Pinpoint the cell where the given text exists, returning its (x, y) midpoint coordinate. 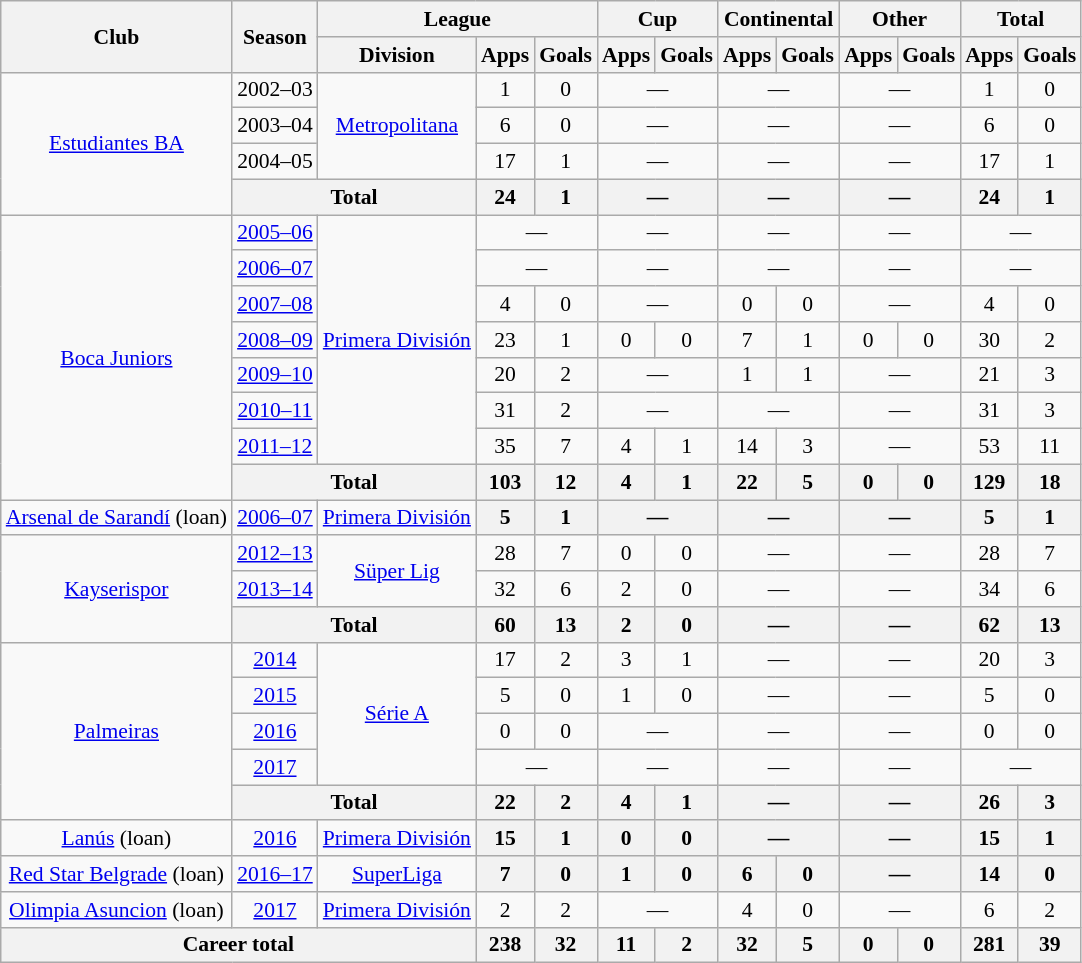
Career total (238, 945)
2003–04 (275, 126)
Palmeiras (116, 731)
30 (989, 340)
281 (989, 945)
2002–03 (275, 90)
Boca Juniors (116, 358)
2010–11 (275, 411)
SuperLiga (397, 874)
2012–13 (275, 554)
Arsenal de Sarandí (loan) (116, 518)
Série A (397, 713)
Estudiantes BA (116, 143)
60 (505, 625)
Season (275, 36)
26 (989, 803)
Lanús (loan) (116, 839)
2013–14 (275, 589)
2016–17 (275, 874)
Continental (778, 19)
2004–05 (275, 162)
Cup (658, 19)
53 (989, 447)
2009–10 (275, 375)
2005–06 (275, 233)
Other (900, 19)
Division (397, 55)
Süper Lig (397, 572)
Kayserispor (116, 590)
2008–09 (275, 340)
103 (505, 482)
2014 (275, 660)
Red Star Belgrade (loan) (116, 874)
Club (116, 36)
Metropolitana (397, 126)
129 (989, 482)
39 (1050, 945)
12 (566, 482)
Olimpia Asuncion (loan) (116, 910)
23 (505, 340)
2011–12 (275, 447)
League (458, 19)
21 (989, 375)
62 (989, 625)
238 (505, 945)
35 (505, 447)
34 (989, 589)
2007–08 (275, 304)
18 (1050, 482)
2015 (275, 696)
